Find where the given text appears and provide that cell's center as [X, Y] coordinate. 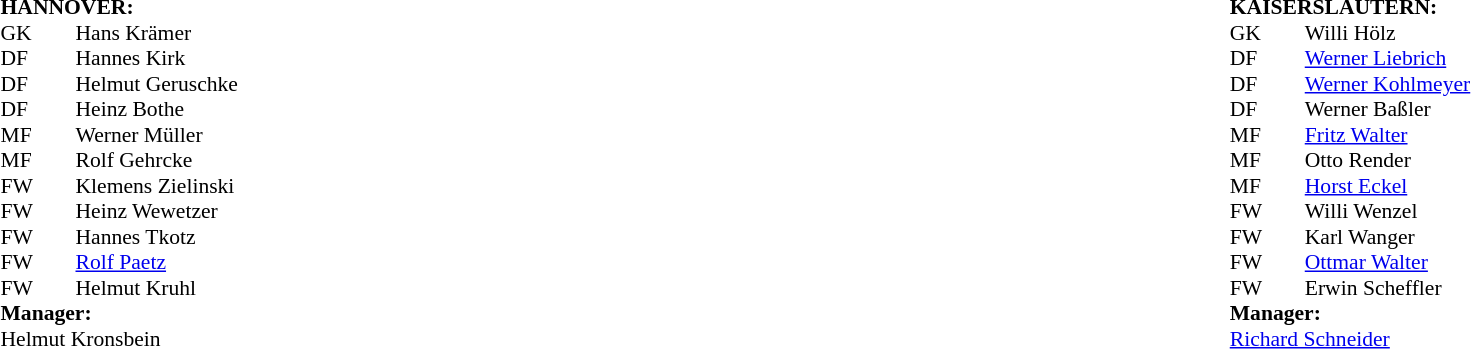
Hannes Kirk [226, 59]
Rolf Paetz [226, 263]
Heinz Bothe [226, 109]
Werner Müller [226, 135]
Hans Krämer [226, 33]
Manager: [188, 313]
Rolf Gehrcke [226, 161]
Helmut Kruhl [226, 288]
Klemens Zielinski [226, 186]
Helmut Geruschke [226, 84]
Hannes Tkotz [226, 237]
Heinz Wewetzer [226, 211]
